Find where the given text appears and provide that cell's center as [x, y] coordinate. 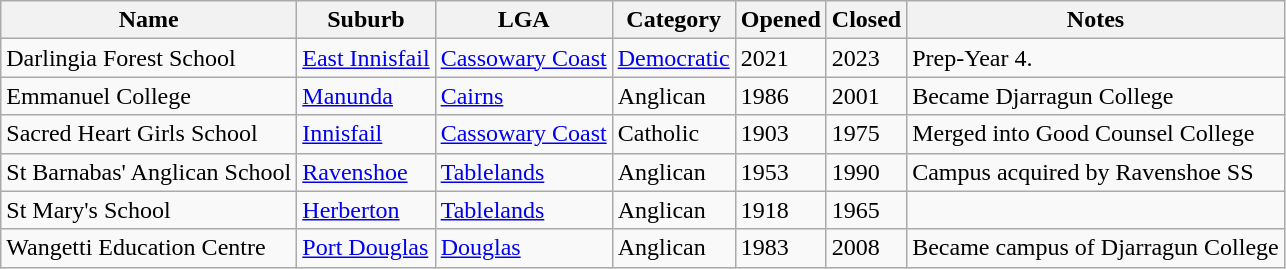
1903 [780, 134]
Wangetti Education Centre [149, 248]
Ravenshoe [366, 172]
1983 [780, 248]
1953 [780, 172]
2001 [866, 96]
1918 [780, 210]
East Innisfail [366, 58]
St Mary's School [149, 210]
Suburb [366, 20]
Became campus of Djarragun College [1096, 248]
Opened [780, 20]
Sacred Heart Girls School [149, 134]
Port Douglas [366, 248]
Catholic [674, 134]
Prep-Year 4. [1096, 58]
Innisfail [366, 134]
Darlingia Forest School [149, 58]
2021 [780, 58]
1990 [866, 172]
Emmanuel College [149, 96]
1986 [780, 96]
1975 [866, 134]
Herberton [366, 210]
2008 [866, 248]
Merged into Good Counsel College [1096, 134]
Name [149, 20]
Cairns [524, 96]
1965 [866, 210]
Manunda [366, 96]
Notes [1096, 20]
LGA [524, 20]
Campus acquired by Ravenshoe SS [1096, 172]
St Barnabas' Anglican School [149, 172]
2023 [866, 58]
Closed [866, 20]
Douglas [524, 248]
Democratic [674, 58]
Category [674, 20]
Became Djarragun College [1096, 96]
